Pinpoint the cell where the given text exists, returning its [x, y] midpoint coordinate. 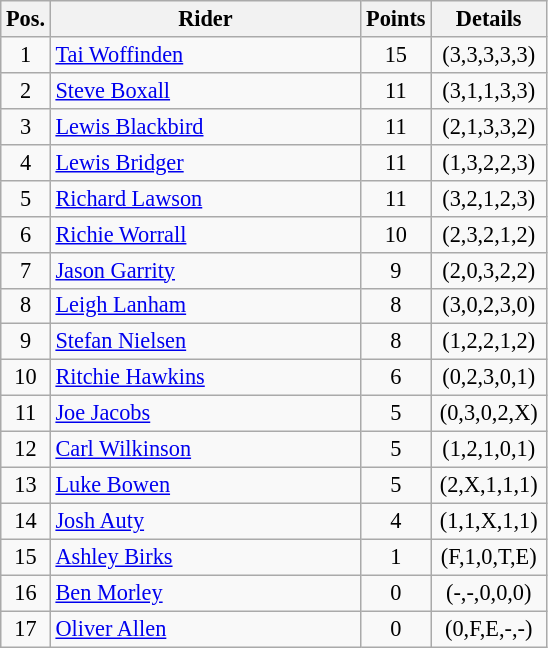
(0,F,E,-,-) [488, 629]
14 [26, 521]
(0,3,0,2,X) [488, 414]
(3,3,3,3,3) [488, 55]
Lewis Bridger [205, 162]
(1,3,2,2,3) [488, 162]
Richard Lawson [205, 198]
(0,2,3,0,1) [488, 378]
Oliver Allen [205, 629]
16 [26, 593]
Richie Worrall [205, 234]
13 [26, 485]
Jason Garrity [205, 270]
Ashley Birks [205, 557]
Stefan Nielsen [205, 342]
Joe Jacobs [205, 414]
Josh Auty [205, 521]
(2,3,2,1,2) [488, 234]
(1,2,2,1,2) [488, 342]
2 [26, 90]
Details [488, 19]
12 [26, 450]
Carl Wilkinson [205, 450]
Pos. [26, 19]
Rider [205, 19]
(2,1,3,3,2) [488, 126]
Luke Bowen [205, 485]
(2,0,3,2,2) [488, 270]
Points [396, 19]
7 [26, 270]
Ritchie Hawkins [205, 378]
(2,X,1,1,1) [488, 485]
Leigh Lanham [205, 306]
(1,2,1,0,1) [488, 450]
(3,1,1,3,3) [488, 90]
(3,2,1,2,3) [488, 198]
Tai Woffinden [205, 55]
Steve Boxall [205, 90]
(3,0,2,3,0) [488, 306]
(F,1,0,T,E) [488, 557]
17 [26, 629]
Ben Morley [205, 593]
(1,1,X,1,1) [488, 521]
Lewis Blackbird [205, 126]
(-,-,0,0,0) [488, 593]
3 [26, 126]
